Search for the cell housing the specified text and yield its [x, y] center coordinate. 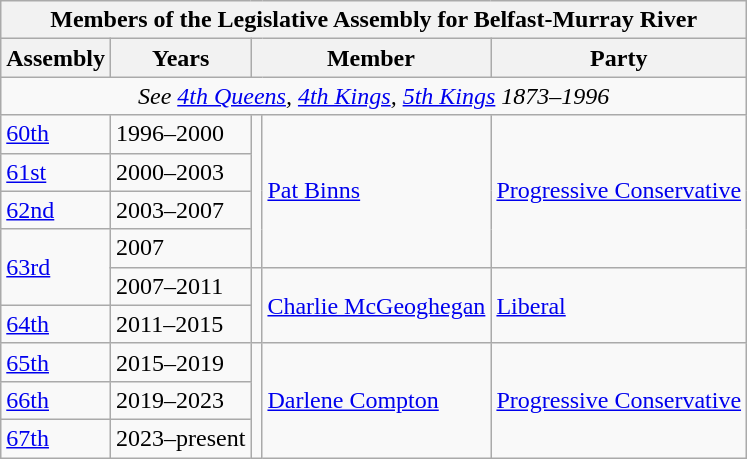
Party [619, 58]
2007 [180, 248]
2003–2007 [180, 210]
67th [56, 438]
61st [56, 172]
2011–2015 [180, 324]
2000–2003 [180, 172]
62nd [56, 210]
Charlie McGeoghegan [376, 305]
65th [56, 362]
66th [56, 400]
63rd [56, 267]
60th [56, 134]
Liberal [619, 305]
Members of the Legislative Assembly for Belfast-Murray River [374, 20]
Darlene Compton [376, 400]
Member [371, 58]
2007–2011 [180, 286]
1996–2000 [180, 134]
Years [180, 58]
See 4th Queens, 4th Kings, 5th Kings 1873–1996 [374, 96]
Assembly [56, 58]
2023–present [180, 438]
2015–2019 [180, 362]
Pat Binns [376, 191]
2019–2023 [180, 400]
64th [56, 324]
